For the text-containing cell, return its midpoint in [X, Y] coordinate format. 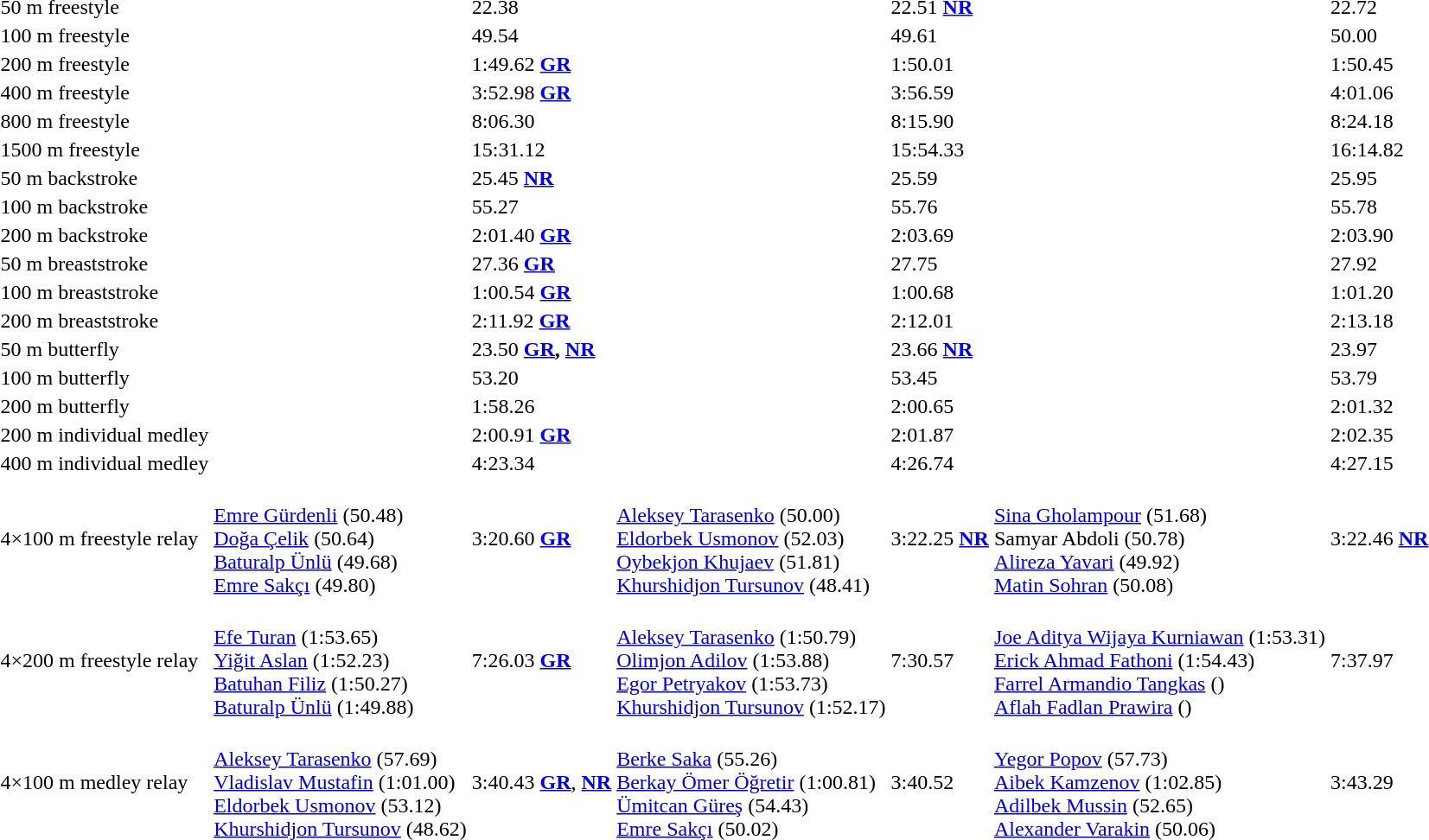
1:49.62 GR [541, 64]
2:03.69 [940, 235]
7:30.57 [940, 660]
Aleksey Tarasenko (50.00)Eldorbek Usmonov (52.03)Oybekjon Khujaev (51.81)Khurshidjon Tursunov (48.41) [751, 538]
15:54.33 [940, 150]
7:26.03 GR [541, 660]
8:06.30 [541, 121]
Aleksey Tarasenko (1:50.79)Olimjon Adilov (1:53.88)Egor Petryakov (1:53.73)Khurshidjon Tursunov (1:52.17) [751, 660]
3:56.59 [940, 92]
2:11.92 GR [541, 321]
25.45 NR [541, 178]
2:00.91 GR [541, 435]
27.75 [940, 264]
2:00.65 [940, 406]
Efe Turan (1:53.65)Yiğit Aslan (1:52.23)Batuhan Filiz (1:50.27)Baturalp Ünlü (1:49.88) [341, 660]
Joe Aditya Wijaya Kurniawan (1:53.31)Erick Ahmad Fathoni (1:54.43)Farrel Armandio Tangkas ()Aflah Fadlan Prawira () [1159, 660]
2:01.87 [940, 435]
15:31.12 [541, 150]
Emre Gürdenli (50.48)Doğa Çelik (50.64)Baturalp Ünlü (49.68)Emre Sakçı (49.80) [341, 538]
4:26.74 [940, 463]
8:15.90 [940, 121]
4:23.34 [541, 463]
1:58.26 [541, 406]
1:50.01 [940, 64]
3:20.60 GR [541, 538]
1:00.68 [940, 292]
49.54 [541, 35]
2:12.01 [940, 321]
Sina Gholampour (51.68)Samyar Abdoli (50.78)Alireza Yavari (49.92)Matin Sohran (50.08) [1159, 538]
55.27 [541, 207]
1:00.54 GR [541, 292]
27.36 GR [541, 264]
53.20 [541, 378]
3:22.25 NR [940, 538]
23.50 GR, NR [541, 349]
55.76 [940, 207]
3:52.98 GR [541, 92]
2:01.40 GR [541, 235]
53.45 [940, 378]
25.59 [940, 178]
49.61 [940, 35]
23.66 NR [940, 349]
